Extract the (x, y) coordinate from the center of the cell holding the provided text.  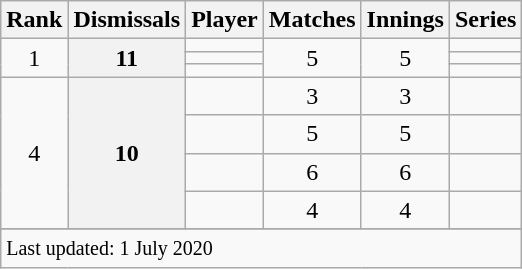
Last updated: 1 July 2020 (262, 248)
Dismissals (127, 20)
Matches (312, 20)
11 (127, 58)
Innings (405, 20)
10 (127, 153)
Series (485, 20)
Rank (34, 20)
1 (34, 58)
Player (225, 20)
